From the cell containing the given text, extract its center point as (x, y) coordinate. 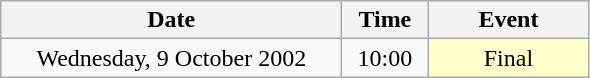
Event (508, 20)
Final (508, 58)
Date (172, 20)
Time (385, 20)
Wednesday, 9 October 2002 (172, 58)
10:00 (385, 58)
